Pinpoint the cell where the given text exists, returning its (x, y) midpoint coordinate. 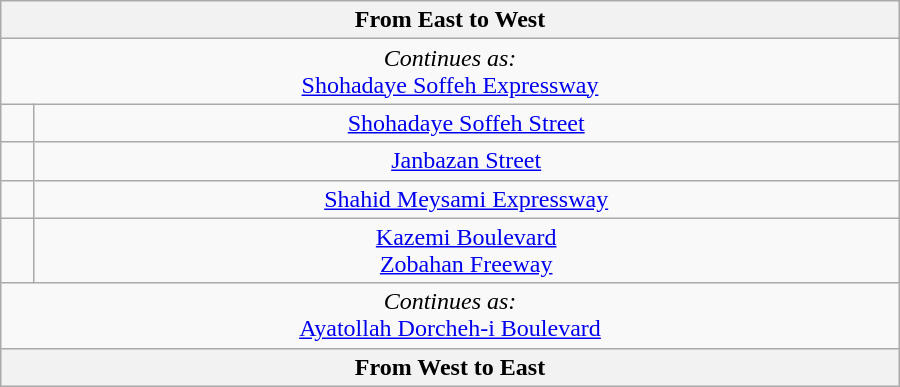
Continues as: Ayatollah Dorcheh-i Boulevard (450, 316)
Shahid Meysami Expressway (466, 199)
From East to West (450, 20)
Kazemi Boulevard Zobahan Freeway (466, 250)
Shohadaye Soffeh Street (466, 123)
From West to East (450, 367)
Continues as: Shohadaye Soffeh Expressway (450, 72)
Janbazan Street (466, 161)
